Locate the cell with the specified text and output its [x, y] center coordinate. 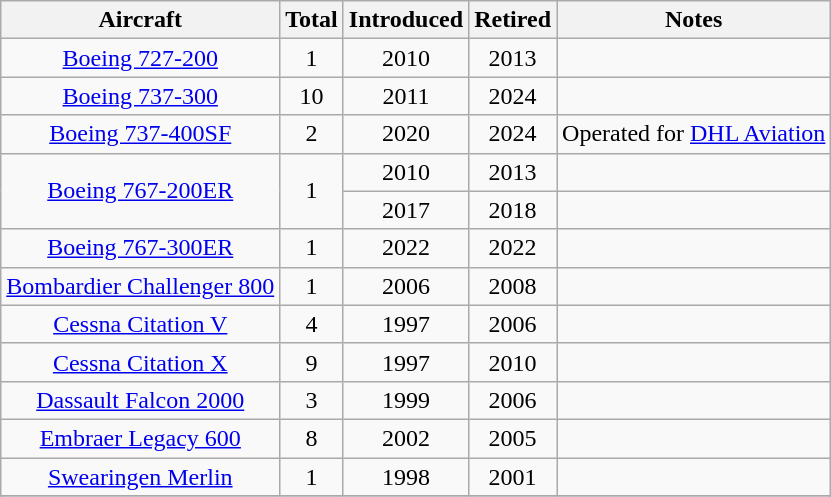
Cessna Citation V [140, 324]
3 [312, 400]
2018 [513, 210]
1998 [406, 477]
Operated for DHL Aviation [694, 134]
Boeing 727-200 [140, 58]
2 [312, 134]
2001 [513, 477]
Aircraft [140, 20]
2011 [406, 96]
1999 [406, 400]
8 [312, 438]
Boeing 737-300 [140, 96]
Notes [694, 20]
Dassault Falcon 2000 [140, 400]
10 [312, 96]
Total [312, 20]
2020 [406, 134]
2005 [513, 438]
Introduced [406, 20]
Swearingen Merlin [140, 477]
Bombardier Challenger 800 [140, 286]
9 [312, 362]
2008 [513, 286]
Retired [513, 20]
Cessna Citation X [140, 362]
2017 [406, 210]
Embraer Legacy 600 [140, 438]
Boeing 737-400SF [140, 134]
2002 [406, 438]
Boeing 767-200ER [140, 191]
Boeing 767-300ER [140, 248]
4 [312, 324]
